Search for the cell housing the specified text and yield its [X, Y] center coordinate. 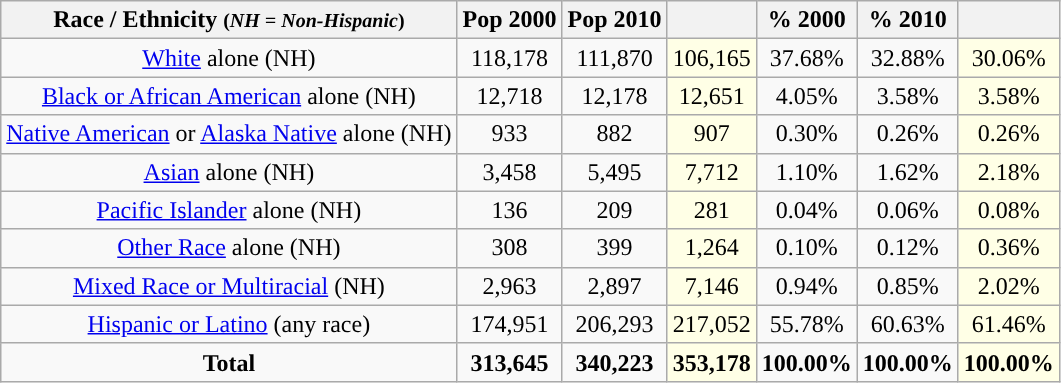
1.10% [806, 172]
206,293 [614, 324]
7,146 [712, 286]
2.18% [1008, 172]
340,223 [614, 362]
0.10% [806, 248]
2,897 [614, 286]
Native American or Alaska Native alone (NH) [229, 134]
12,178 [614, 96]
907 [712, 134]
1.62% [908, 172]
% 2010 [908, 20]
55.78% [806, 324]
Race / Ethnicity (NH = Non-Hispanic) [229, 20]
60.63% [908, 324]
882 [614, 134]
353,178 [712, 362]
308 [510, 248]
0.36% [1008, 248]
30.06% [1008, 58]
3,458 [510, 172]
118,178 [510, 58]
399 [614, 248]
Other Race alone (NH) [229, 248]
0.12% [908, 248]
37.68% [806, 58]
Pop 2010 [614, 20]
0.06% [908, 210]
Black or African American alone (NH) [229, 96]
Pop 2000 [510, 20]
0.85% [908, 286]
209 [614, 210]
313,645 [510, 362]
217,052 [712, 324]
0.30% [806, 134]
32.88% [908, 58]
Total [229, 362]
933 [510, 134]
12,651 [712, 96]
281 [712, 210]
5,495 [614, 172]
0.04% [806, 210]
7,712 [712, 172]
1,264 [712, 248]
Pacific Islander alone (NH) [229, 210]
136 [510, 210]
174,951 [510, 324]
2.02% [1008, 286]
111,870 [614, 58]
106,165 [712, 58]
% 2000 [806, 20]
Mixed Race or Multiracial (NH) [229, 286]
61.46% [1008, 324]
Asian alone (NH) [229, 172]
2,963 [510, 286]
12,718 [510, 96]
4.05% [806, 96]
White alone (NH) [229, 58]
Hispanic or Latino (any race) [229, 324]
0.94% [806, 286]
0.08% [1008, 210]
